Identify which cell holds the provided text, then report its [x, y] central coordinate. 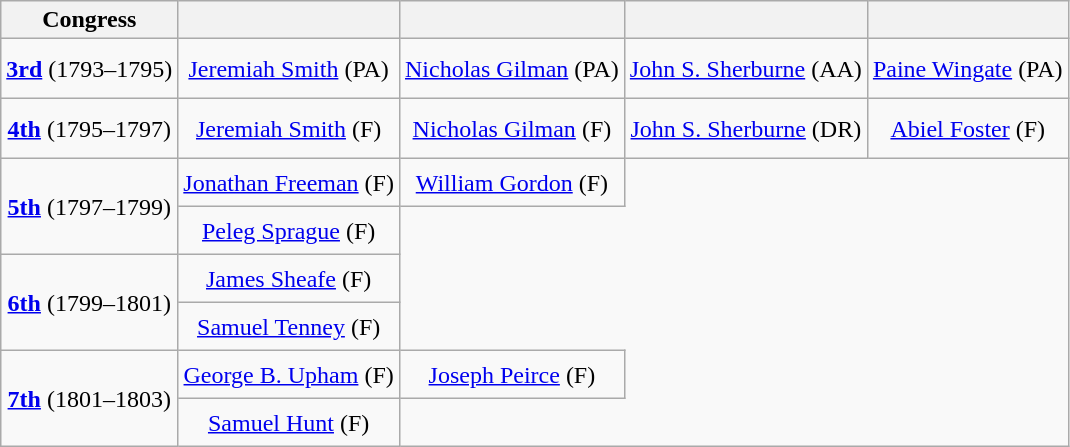
5th (1797–1799) [90, 207]
3rd (1793–1795) [90, 69]
Abiel Foster (F) [968, 129]
Paine Wingate (PA) [968, 69]
William Gordon (F) [512, 183]
Peleg Sprague (F) [289, 231]
Jeremiah Smith (PA) [289, 69]
George B. Upham (F) [289, 375]
James Sheafe (F) [289, 279]
Jonathan Freeman (F) [289, 183]
Congress [90, 20]
Samuel Hunt (F) [289, 423]
Samuel Tenney (F) [289, 327]
Nicholas Gilman (F) [512, 129]
John S. Sherburne (AA) [746, 69]
4th (1795–1797) [90, 129]
7th (1801–1803) [90, 399]
Joseph Peirce (F) [512, 375]
Jeremiah Smith (F) [289, 129]
Nicholas Gilman (PA) [512, 69]
6th (1799–1801) [90, 303]
John S. Sherburne (DR) [746, 129]
